Search for the cell housing the specified text and yield its [x, y] center coordinate. 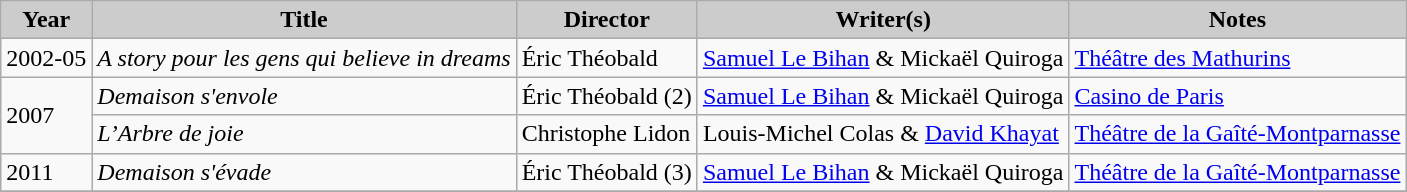
Christophe Lidon [606, 134]
Title [304, 20]
A story pour les gens qui believe in dreams [304, 58]
Théâtre des Mathurins [1238, 58]
Year [46, 20]
L’Arbre de joie [304, 134]
2002-05 [46, 58]
Writer(s) [883, 20]
Demaison s'envole [304, 96]
Director [606, 20]
Louis-Michel Colas & David Khayat [883, 134]
2011 [46, 172]
Éric Théobald [606, 58]
Éric Théobald (2) [606, 96]
Éric Théobald (3) [606, 172]
Demaison s'évade [304, 172]
Casino de Paris [1238, 96]
2007 [46, 115]
Notes [1238, 20]
